From the cell containing the given text, extract its center point as [X, Y] coordinate. 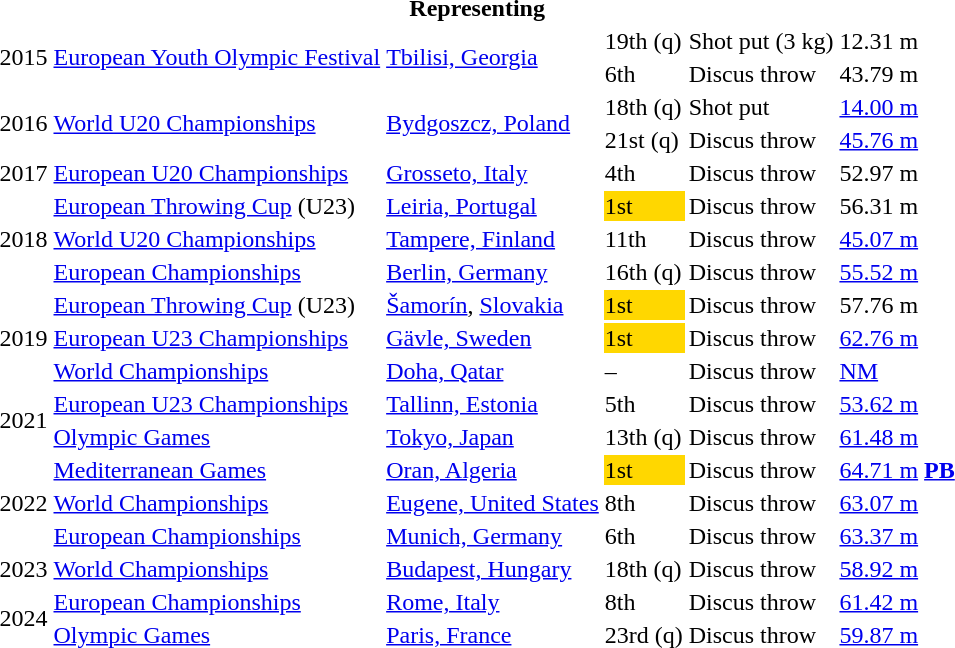
Olympic Games [217, 437]
Berlin, Germany [493, 272]
Doha, Qatar [493, 371]
Tampere, Finland [493, 239]
19th (q) [644, 41]
Tokyo, Japan [493, 437]
European Youth Olympic Festival [217, 58]
Shot put (3 kg) [761, 41]
Budapest, Hungary [493, 569]
4th [644, 173]
Shot put [761, 107]
Tbilisi, Georgia [493, 58]
Tallinn, Estonia [493, 404]
21st (q) [644, 140]
Šamorín, Slovakia [493, 305]
Bydgoszcz, Poland [493, 124]
Leiria, Portugal [493, 206]
13th (q) [644, 437]
Eugene, United States [493, 503]
European U20 Championships [217, 173]
Mediterranean Games [217, 470]
Rome, Italy [493, 602]
Munich, Germany [493, 536]
– [644, 371]
Grosseto, Italy [493, 173]
Oran, Algeria [493, 470]
Gävle, Sweden [493, 338]
11th [644, 239]
5th [644, 404]
16th (q) [644, 272]
